For the text-containing cell, return its midpoint in [X, Y] coordinate format. 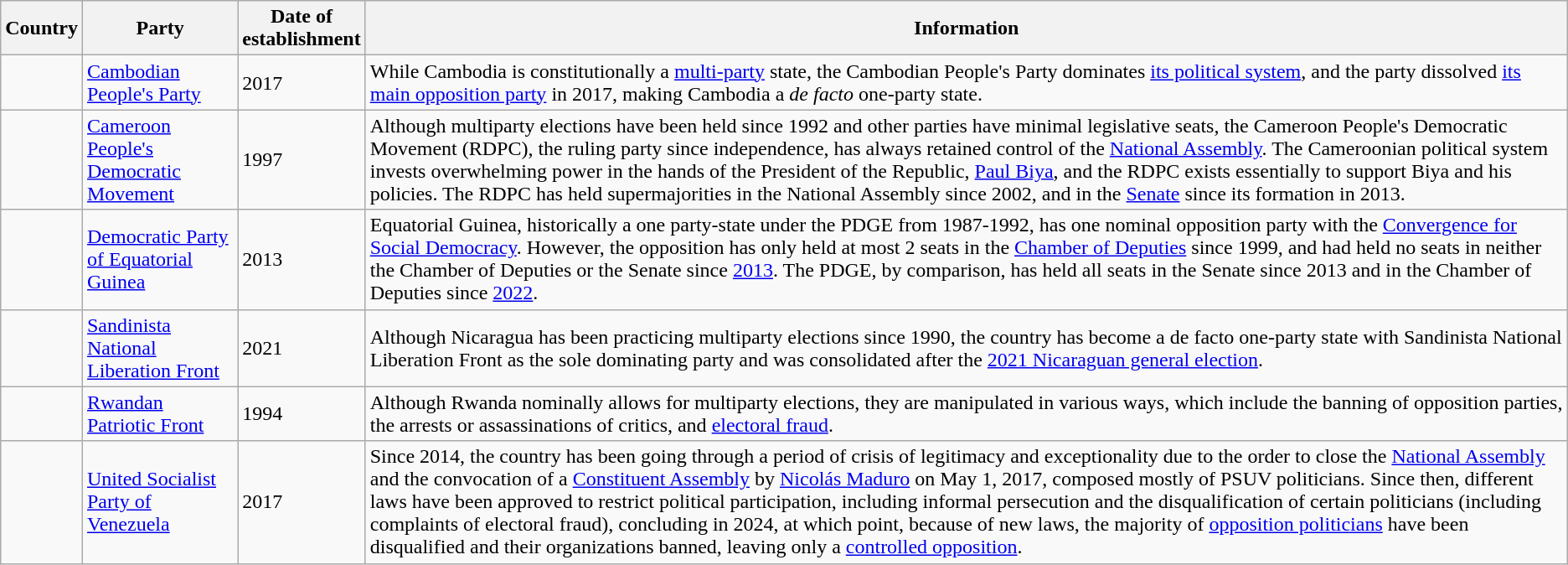
1997 [302, 159]
Cameroon People's Democratic Movement [159, 159]
2021 [302, 348]
Information [967, 29]
Date ofestablishment [302, 29]
Country [42, 29]
1994 [302, 414]
Sandinista National Liberation Front [159, 348]
Democratic Party of Equatorial Guinea [159, 260]
Party [159, 29]
2013 [302, 260]
Cambodian People's Party [159, 82]
Rwandan Patriotic Front [159, 414]
United Socialist Party of Venezuela [159, 502]
